Scan for the cell matching the given text and deliver its (X, Y) coordinate at center. 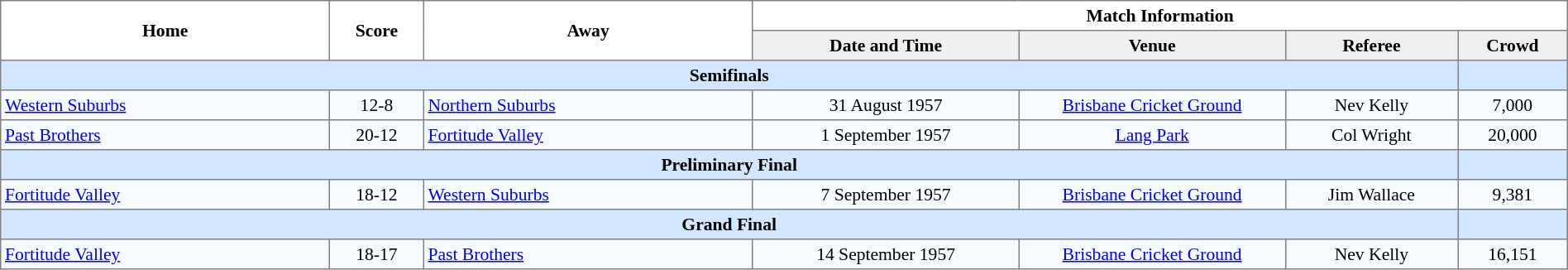
Referee (1371, 46)
18-17 (377, 254)
Grand Final (729, 224)
14 September 1957 (886, 254)
Away (588, 31)
Col Wright (1371, 135)
Home (165, 31)
1 September 1957 (886, 135)
Date and Time (886, 46)
Jim Wallace (1371, 195)
Venue (1152, 46)
Match Information (1159, 16)
9,381 (1513, 195)
12-8 (377, 105)
Score (377, 31)
20,000 (1513, 135)
Semifinals (729, 75)
18-12 (377, 195)
Lang Park (1152, 135)
Preliminary Final (729, 165)
31 August 1957 (886, 105)
7 September 1957 (886, 195)
7,000 (1513, 105)
Crowd (1513, 46)
20-12 (377, 135)
16,151 (1513, 254)
Northern Suburbs (588, 105)
